From the cell containing the given text, extract its center point as (x, y) coordinate. 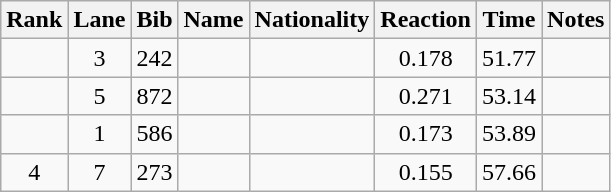
Time (510, 20)
242 (154, 58)
51.77 (510, 58)
Notes (576, 20)
Bib (154, 20)
586 (154, 134)
4 (34, 172)
5 (100, 96)
1 (100, 134)
0.271 (426, 96)
Reaction (426, 20)
Nationality (312, 20)
872 (154, 96)
Rank (34, 20)
7 (100, 172)
273 (154, 172)
3 (100, 58)
0.155 (426, 172)
53.89 (510, 134)
0.178 (426, 58)
57.66 (510, 172)
Name (214, 20)
Lane (100, 20)
53.14 (510, 96)
0.173 (426, 134)
